Detect which cell encompasses the target text, then output its (X, Y) center coordinate. 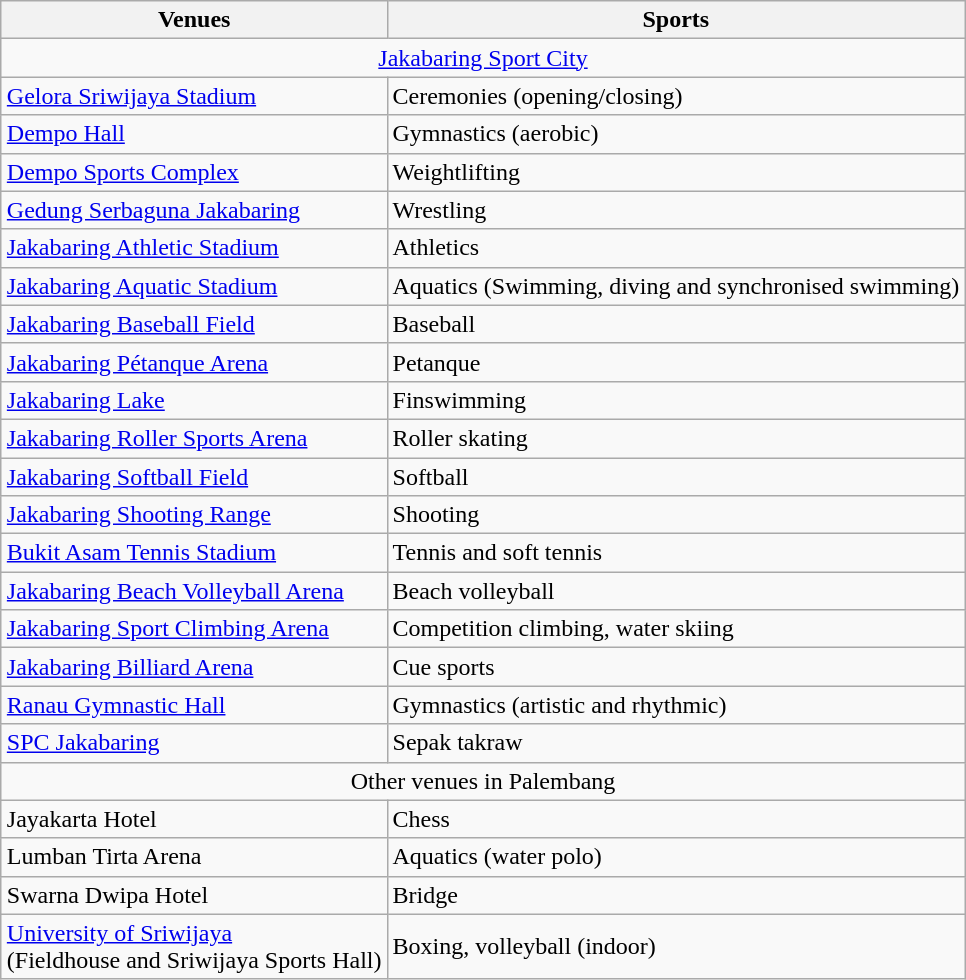
Athletics (676, 248)
Lumban Tirta Arena (194, 857)
Jakabaring Baseball Field (194, 324)
Competition climbing, water skiing (676, 629)
Finswimming (676, 400)
Dempo Hall (194, 134)
Jakabaring Athletic Stadium (194, 248)
Gymnastics (artistic and rhythmic) (676, 705)
Beach volleyball (676, 591)
Jakabaring Sport Climbing Arena (194, 629)
Jakabaring Shooting Range (194, 515)
Ranau Gymnastic Hall (194, 705)
Softball (676, 477)
Aquatics (water polo) (676, 857)
Roller skating (676, 438)
Sepak takraw (676, 743)
Swarna Dwipa Hotel (194, 895)
Other venues in Palembang (482, 781)
Aquatics (Swimming, diving and synchronised swimming) (676, 286)
Chess (676, 819)
Petanque (676, 362)
Jayakarta Hotel (194, 819)
Shooting (676, 515)
Jakabaring Roller Sports Arena (194, 438)
Gedung Serbaguna Jakabaring (194, 210)
Gelora Sriwijaya Stadium (194, 96)
Jakabaring Softball Field (194, 477)
Baseball (676, 324)
University of Sriwijaya(Fieldhouse and Sriwijaya Sports Hall) (194, 946)
Wrestling (676, 210)
Bukit Asam Tennis Stadium (194, 553)
Gymnastics (aerobic) (676, 134)
SPC Jakabaring (194, 743)
Weightlifting (676, 172)
Venues (194, 20)
Jakabaring Aquatic Stadium (194, 286)
Cue sports (676, 667)
Jakabaring Beach Volleyball Arena (194, 591)
Dempo Sports Complex (194, 172)
Tennis and soft tennis (676, 553)
Jakabaring Sport City (482, 58)
Sports (676, 20)
Boxing, volleyball (indoor) (676, 946)
Jakabaring Pétanque Arena (194, 362)
Jakabaring Billiard Arena (194, 667)
Ceremonies (opening/closing) (676, 96)
Bridge (676, 895)
Jakabaring Lake (194, 400)
